Return [x, y] of the center of cell containing provided text 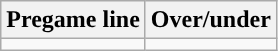
Over/under [210, 20]
Pregame line [74, 20]
